Provide the [x, y] coordinate of the cell's center where the given text is located.  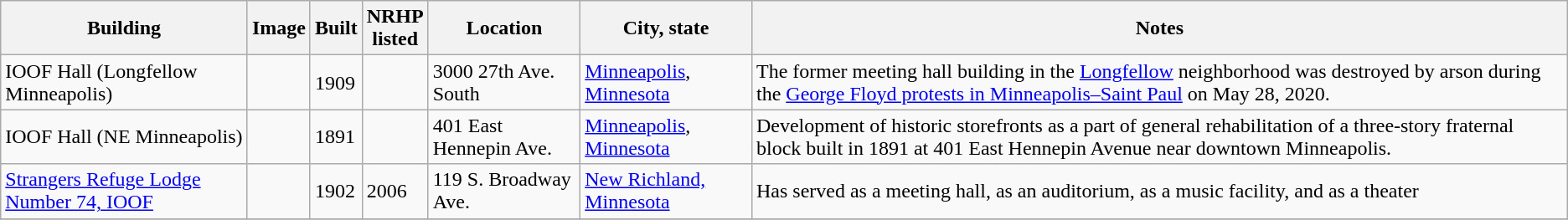
IOOF Hall (Longfellow Minneapolis) [124, 82]
NRHPlisted [395, 28]
Notes [1159, 28]
2006 [395, 191]
IOOF Hall (NE Minneapolis) [124, 137]
Built [336, 28]
New Richland, Minnesota [667, 191]
3000 27th Ave. South [504, 82]
City, state [667, 28]
119 S. Broadway Ave. [504, 191]
1902 [336, 191]
401 East Hennepin Ave. [504, 137]
Image [278, 28]
1909 [336, 82]
Strangers Refuge Lodge Number 74, IOOF [124, 191]
Has served as a meeting hall, as an auditorium, as a music facility, and as a theater [1159, 191]
1891 [336, 137]
Building [124, 28]
Location [504, 28]
